Return [X, Y] of the center of cell containing provided text 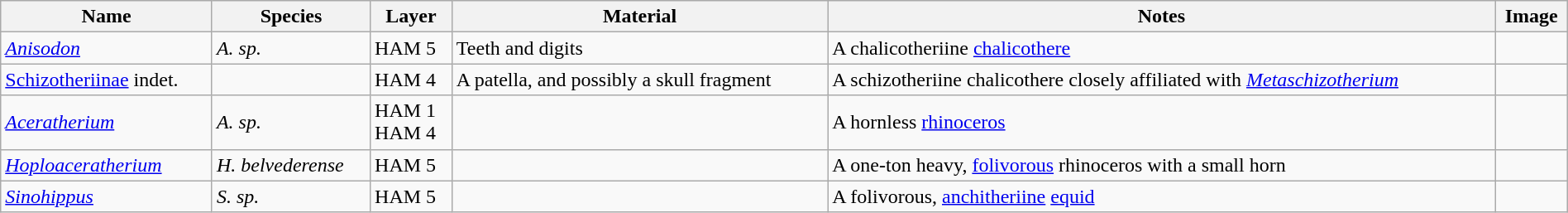
A one-ton heavy, folivorous rhinoceros with a small horn [1161, 165]
A folivorous, anchitheriine equid [1161, 196]
H. belvederense [291, 165]
Anisodon [107, 48]
HAM 4 [412, 80]
Schizotheriinae indet. [107, 80]
Name [107, 17]
Notes [1161, 17]
S. sp. [291, 196]
A hornless rhinoceros [1161, 123]
Hoploaceratherium [107, 165]
A patella, and possibly a skull fragment [639, 80]
A chalicotheriine chalicothere [1161, 48]
Aceratherium [107, 123]
Image [1532, 17]
HAM 1HAM 4 [412, 123]
A schizotheriine chalicothere closely affiliated with Metaschizotherium [1161, 80]
Species [291, 17]
Sinohippus [107, 196]
Material [639, 17]
Teeth and digits [639, 48]
Layer [412, 17]
